Pinpoint the cell where the given text exists, returning its (x, y) midpoint coordinate. 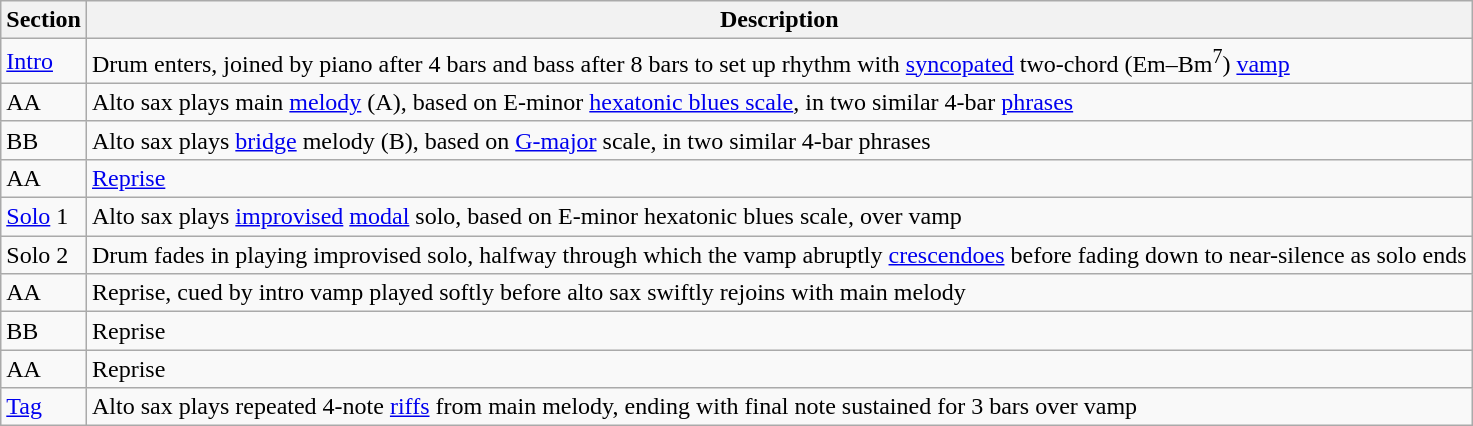
Alto sax plays improvised modal solo, based on E-minor hexatonic blues scale, over vamp (779, 217)
Alto sax plays bridge melody (B), based on G-major scale, in two similar 4-bar phrases (779, 140)
Solo 1 (44, 217)
Alto sax plays main melody (A), based on E-minor hexatonic blues scale, in two similar 4-bar phrases (779, 102)
Section (44, 20)
Solo 2 (44, 255)
Tag (44, 407)
Drum enters, joined by piano after 4 bars and bass after 8 bars to set up rhythm with syncopated two-chord (Em–Bm7) vamp (779, 62)
Reprise, cued by intro vamp played softly before alto sax swiftly rejoins with main melody (779, 293)
Alto sax plays repeated 4-note riffs from main melody, ending with final note sustained for 3 bars over vamp (779, 407)
Drum fades in playing improvised solo, halfway through which the vamp abruptly crescendoes before fading down to near-silence as solo ends (779, 255)
Description (779, 20)
Intro (44, 62)
